Output the [X, Y] coordinate of the center of the cell containing the given text.  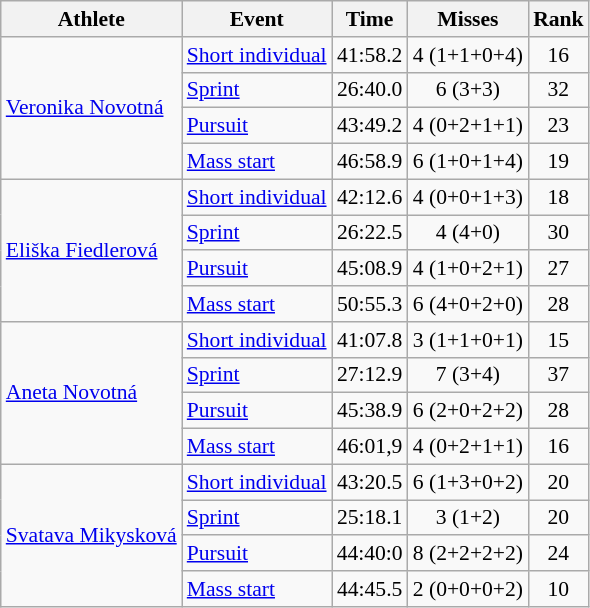
43:49.2 [370, 126]
37 [558, 375]
Svatava Mikysková [92, 535]
27 [558, 269]
Athlete [92, 19]
8 (2+2+2+2) [468, 554]
18 [558, 197]
Event [257, 19]
45:08.9 [370, 269]
15 [558, 340]
26:40.0 [370, 90]
46:58.9 [370, 162]
45:38.9 [370, 411]
10 [558, 589]
50:55.3 [370, 304]
3 (1+1+0+1) [468, 340]
30 [558, 233]
4 (1+0+2+1) [468, 269]
41:07.8 [370, 340]
4 (0+0+1+3) [468, 197]
42:12.6 [370, 197]
26:22.5 [370, 233]
4 (1+1+0+4) [468, 55]
2 (0+0+0+2) [468, 589]
19 [558, 162]
Misses [468, 19]
32 [558, 90]
6 (4+0+2+0) [468, 304]
6 (1+0+1+4) [468, 162]
Eliška Fiedlerová [92, 250]
6 (3+3) [468, 90]
44:45.5 [370, 589]
Aneta Novotná [92, 393]
23 [558, 126]
24 [558, 554]
25:18.1 [370, 518]
Veronika Novotná [92, 108]
4 (4+0) [468, 233]
46:01,9 [370, 447]
Rank [558, 19]
44:40:0 [370, 554]
7 (3+4) [468, 375]
3 (1+2) [468, 518]
43:20.5 [370, 482]
Time [370, 19]
6 (1+3+0+2) [468, 482]
6 (2+0+2+2) [468, 411]
41:58.2 [370, 55]
27:12.9 [370, 375]
